Extract the [x, y] coordinate from the center of the cell holding the provided text.  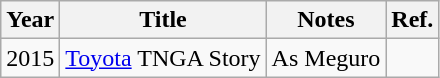
Year [30, 20]
Notes [326, 20]
Ref. [412, 20]
Title [163, 20]
Toyota TNGA Story [163, 58]
As Meguro [326, 58]
2015 [30, 58]
